Capture the cell that displays the provided text and extract its [x, y] central coordinate. 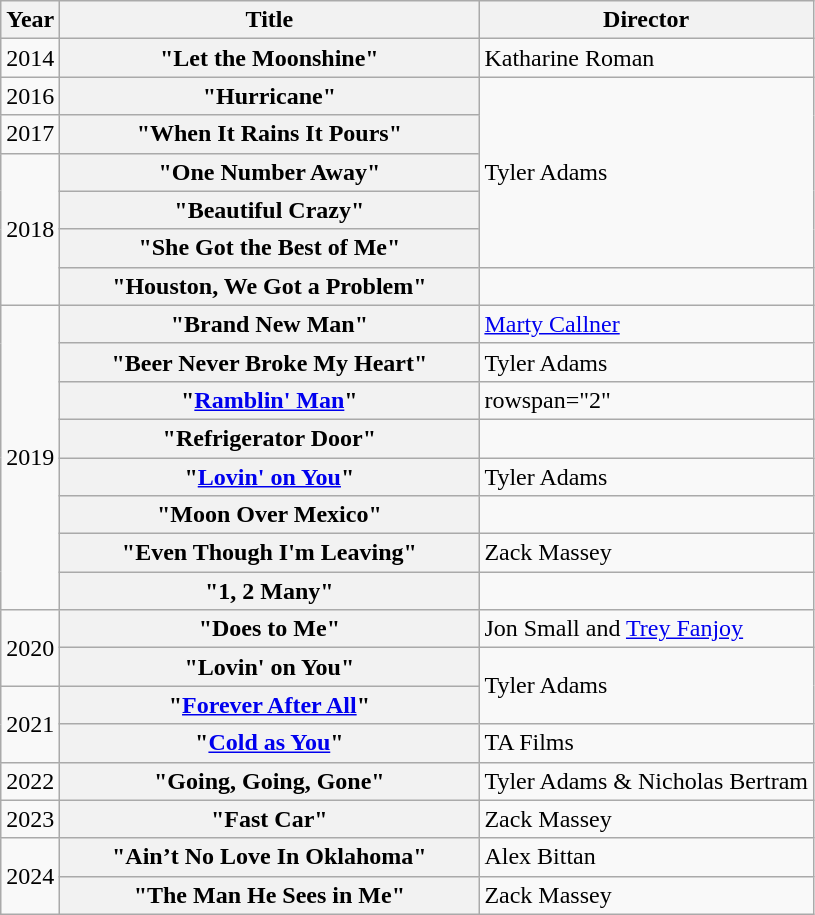
Jon Small and Trey Fanjoy [646, 629]
Title [270, 20]
"Beautiful Crazy" [270, 210]
Director [646, 20]
2023 [30, 819]
Alex Bittan [646, 857]
"Moon Over Mexico" [270, 515]
"Houston, We Got a Problem" [270, 286]
2020 [30, 648]
Tyler Adams & Nicholas Bertram [646, 781]
Year [30, 20]
"Brand New Man" [270, 324]
"The Man He Sees in Me" [270, 895]
"Even Though I'm Leaving" [270, 553]
"Let the Moonshine" [270, 58]
"Forever After All" [270, 705]
"1, 2 Many" [270, 591]
"Fast Car" [270, 819]
"Beer Never Broke My Heart" [270, 362]
2022 [30, 781]
2017 [30, 134]
Katharine Roman [646, 58]
2024 [30, 876]
"Ain’t No Love In Oklahoma" [270, 857]
Marty Callner [646, 324]
"She Got the Best of Me" [270, 248]
2014 [30, 58]
"Ramblin' Man" [270, 400]
2018 [30, 229]
"One Number Away" [270, 172]
"When It Rains It Pours" [270, 134]
rowspan="2" [646, 400]
2021 [30, 724]
"Going, Going, Gone" [270, 781]
2019 [30, 457]
"Cold as You" [270, 743]
TA Films [646, 743]
"Hurricane" [270, 96]
"Refrigerator Door" [270, 438]
2016 [30, 96]
"Does to Me" [270, 629]
